Scan for the cell matching the given text and deliver its [x, y] coordinate at center. 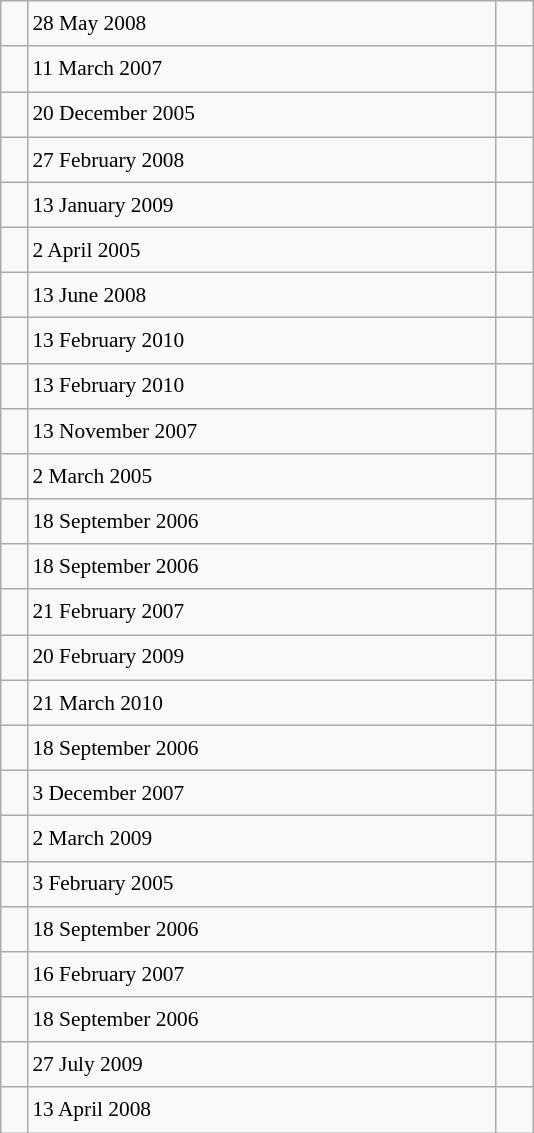
13 November 2007 [261, 430]
2 March 2009 [261, 838]
13 April 2008 [261, 1110]
27 February 2008 [261, 160]
20 February 2009 [261, 658]
11 March 2007 [261, 68]
21 March 2010 [261, 702]
2 March 2005 [261, 476]
16 February 2007 [261, 974]
3 December 2007 [261, 792]
20 December 2005 [261, 114]
21 February 2007 [261, 612]
2 April 2005 [261, 250]
3 February 2005 [261, 884]
13 June 2008 [261, 296]
13 January 2009 [261, 204]
28 May 2008 [261, 24]
27 July 2009 [261, 1064]
